Find where the given text appears and provide that cell's center as [x, y] coordinate. 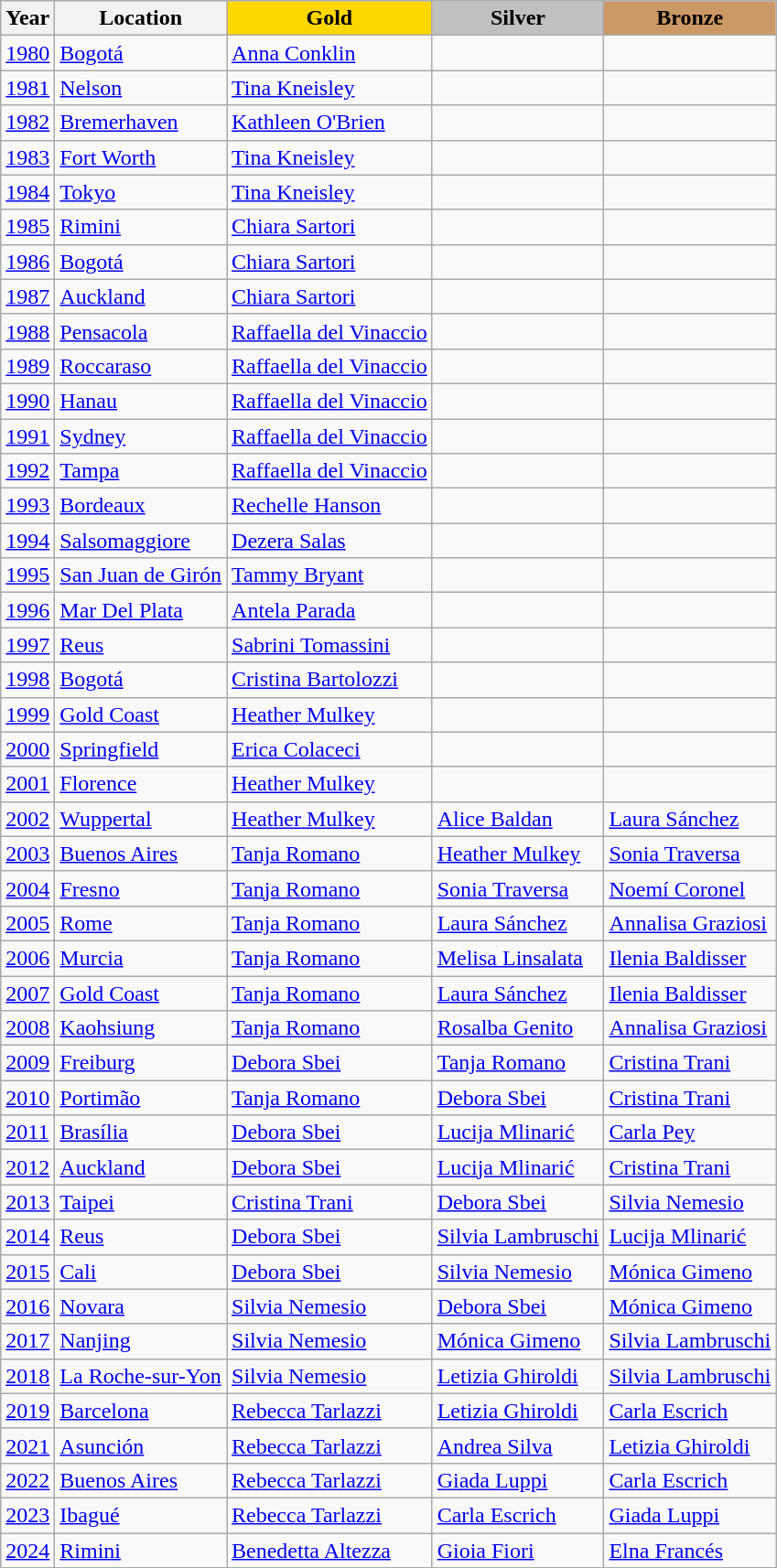
Taipei [141, 1202]
Silver [518, 18]
Hanau [141, 401]
2023 [27, 1515]
Brasília [141, 1133]
San Juan de Girón [141, 575]
1999 [27, 714]
Wuppertal [141, 819]
Gold [329, 18]
1991 [27, 436]
2012 [27, 1167]
Cali [141, 1272]
Ibagué [141, 1515]
La Roche-sur-Yon [141, 1376]
Antela Parada [329, 610]
Noemí Coronel [690, 888]
1996 [27, 610]
Elna Francés [690, 1551]
2018 [27, 1376]
2016 [27, 1306]
Sydney [141, 436]
Fort Worth [141, 157]
Year [27, 18]
1982 [27, 123]
2014 [27, 1237]
1988 [27, 331]
Florence [141, 784]
1989 [27, 366]
Benedetta Altezza [329, 1551]
1992 [27, 471]
2010 [27, 1098]
Sabrini Tomassini [329, 645]
2006 [27, 958]
1995 [27, 575]
2021 [27, 1445]
Alice Baldan [518, 819]
Erica Colaceci [329, 749]
Melisa Linsalata [518, 958]
1981 [27, 88]
2009 [27, 1063]
2004 [27, 888]
2003 [27, 854]
Bordeaux [141, 506]
Freiburg [141, 1063]
Barcelona [141, 1411]
1990 [27, 401]
1994 [27, 541]
Dezera Salas [329, 541]
Bremerhaven [141, 123]
Salsomaggiore [141, 541]
Kathleen O'Brien [329, 123]
2017 [27, 1341]
Tampa [141, 471]
Springfield [141, 749]
2000 [27, 749]
Anna Conklin [329, 53]
2015 [27, 1272]
1980 [27, 53]
2019 [27, 1411]
Pensacola [141, 331]
Nelson [141, 88]
Kaohsiung [141, 1028]
Carla Pey [690, 1133]
Bronze [690, 18]
Cristina Bartolozzi [329, 680]
Rosalba Genito [518, 1028]
Tammy Bryant [329, 575]
Novara [141, 1306]
2013 [27, 1202]
1986 [27, 262]
1997 [27, 645]
Rome [141, 923]
2008 [27, 1028]
2007 [27, 993]
Mar Del Plata [141, 610]
1998 [27, 680]
1983 [27, 157]
Portimão [141, 1098]
2024 [27, 1551]
Andrea Silva [518, 1445]
2022 [27, 1480]
Tokyo [141, 192]
Fresno [141, 888]
Roccaraso [141, 366]
2011 [27, 1133]
Murcia [141, 958]
1985 [27, 227]
1987 [27, 296]
Gioia Fiori [518, 1551]
Rechelle Hanson [329, 506]
Location [141, 18]
Asunción [141, 1445]
2001 [27, 784]
Nanjing [141, 1341]
2002 [27, 819]
1993 [27, 506]
2005 [27, 923]
1984 [27, 192]
